Pinpoint the cell where the given text exists, returning its (x, y) midpoint coordinate. 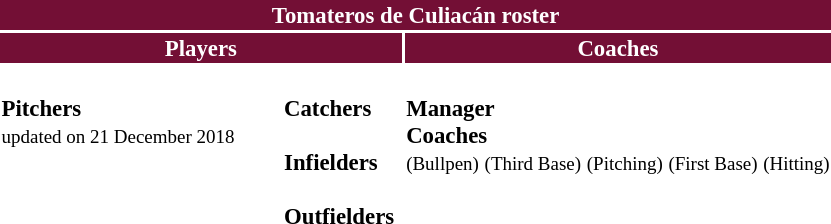
Tomateros de Culiacán roster (416, 15)
Players (201, 48)
